Determine the (X, Y) coordinate at the center of the cell enclosing the given text.  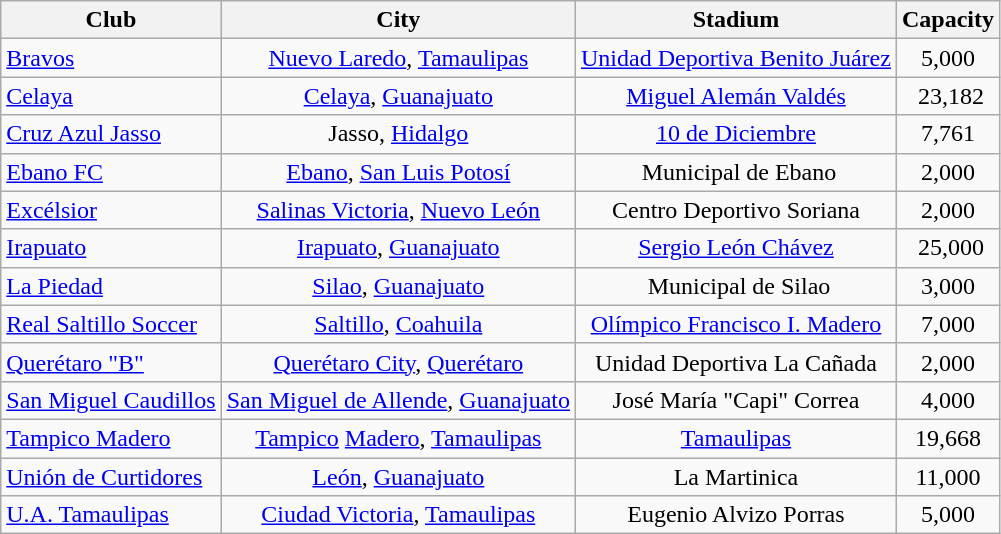
Irapuato, Guanajuato (398, 248)
Silao, Guanajuato (398, 286)
Municipal de Silao (736, 286)
Real Saltillo Soccer (111, 324)
Eugenio Alvizo Porras (736, 515)
19,668 (948, 438)
Tamaulipas (736, 438)
Sergio León Chávez (736, 248)
25,000 (948, 248)
Irapuato (111, 248)
Unión de Curtidores (111, 477)
Saltillo, Coahuila (398, 324)
U.A. Tamaulipas (111, 515)
Nuevo Laredo, Tamaulipas (398, 58)
City (398, 20)
Querétaro "B" (111, 362)
Cruz Azul Jasso (111, 134)
Celaya (111, 96)
Salinas Victoria, Nuevo León (398, 210)
11,000 (948, 477)
3,000 (948, 286)
Bravos (111, 58)
Querétaro City, Querétaro (398, 362)
Ebano, San Luis Potosí (398, 172)
Excélsior (111, 210)
La Piedad (111, 286)
José María "Capi" Correa (736, 400)
Jasso, Hidalgo (398, 134)
Miguel Alemán Valdés (736, 96)
Ebano FC (111, 172)
La Martinica (736, 477)
Tampico Madero (111, 438)
San Miguel Caudillos (111, 400)
San Miguel de Allende, Guanajuato (398, 400)
Capacity (948, 20)
Ciudad Victoria, Tamaulipas (398, 515)
Centro Deportivo Soriana (736, 210)
Unidad Deportiva La Cañada (736, 362)
Tampico Madero, Tamaulipas (398, 438)
Olímpico Francisco I. Madero (736, 324)
León, Guanajuato (398, 477)
23,182 (948, 96)
Stadium (736, 20)
4,000 (948, 400)
Celaya, Guanajuato (398, 96)
10 de Diciembre (736, 134)
Municipal de Ebano (736, 172)
7,000 (948, 324)
7,761 (948, 134)
Unidad Deportiva Benito Juárez (736, 58)
Club (111, 20)
